Identify which cell holds the provided text, then report its [x, y] central coordinate. 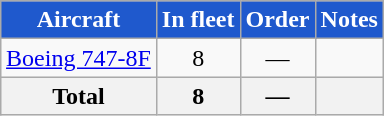
Order [278, 20]
Notes [349, 20]
In fleet [198, 20]
Total [79, 96]
Boeing 747-8F [79, 58]
Aircraft [79, 20]
